Detect which cell encompasses the target text, then output its (X, Y) center coordinate. 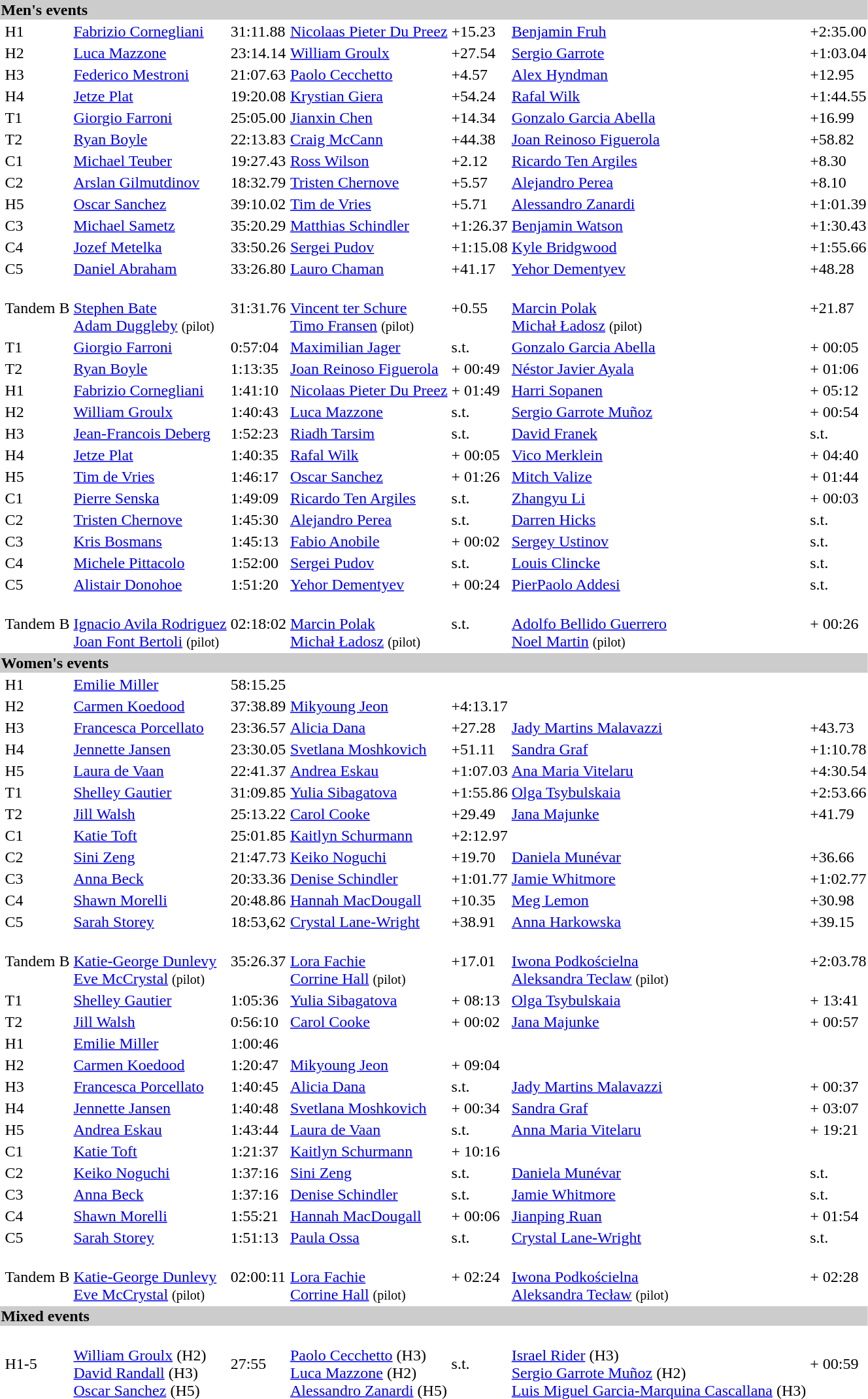
35:26.37 (258, 961)
Stephen BateAdam Duggleby (pilot) (150, 308)
19:20.08 (258, 96)
+41.79 (838, 814)
Louis Clincke (659, 563)
+1:01.39 (838, 204)
+43.73 (838, 728)
Benjamin Fruh (659, 31)
+ 13:41 (838, 1000)
+ 03:07 (838, 1108)
02:00:11 (258, 1277)
+1:07.03 (480, 771)
+1:15.08 (480, 247)
+38.91 (480, 922)
+17.01 (480, 961)
25:13.22 (258, 814)
+1:10.78 (838, 749)
Iwona PodkościelnaAleksandra Teclaw (pilot) (659, 961)
23:30.05 (258, 749)
1:49:09 (258, 498)
Ross Wilson (369, 161)
+1:55.66 (838, 247)
+27.28 (480, 728)
22:13.83 (258, 139)
0:56:10 (258, 1022)
+2:35.00 (838, 31)
1:40:35 (258, 455)
31:09.85 (258, 792)
23:36.57 (258, 728)
+2.12 (480, 161)
+1:02.77 (838, 879)
+16.99 (838, 118)
+58.82 (838, 139)
+12.95 (838, 75)
1:40:43 (258, 412)
Matthias Schindler (369, 226)
1:40:45 (258, 1087)
Adolfo Bellido GuerreroNoel Martin (pilot) (659, 624)
PierPaolo Addesi (659, 584)
+ 00:03 (838, 498)
1:55:21 (258, 1216)
Daniel Abraham (150, 269)
David Franek (659, 433)
1:00:46 (258, 1043)
18:32.79 (258, 182)
+ 01:54 (838, 1216)
1:40:48 (258, 1108)
+54.24 (480, 96)
Meg Lemon (659, 900)
+41.17 (480, 269)
+ 01:44 (838, 477)
+ 19:21 (838, 1130)
1:51:20 (258, 584)
+2:12.97 (480, 835)
Alex Hyndman (659, 75)
1:21:37 (258, 1151)
Vincent ter SchureTimo Fransen (pilot) (369, 308)
+ 05:12 (838, 390)
Ana Maria Vitelaru (659, 771)
+10.35 (480, 900)
+48.28 (838, 269)
+4.57 (480, 75)
1:52:00 (258, 563)
Michele Pittacolo (150, 563)
+ 04:40 (838, 455)
21:47.73 (258, 857)
+1:55.86 (480, 792)
Mixed events (434, 1316)
Jianping Ruan (659, 1216)
+30.98 (838, 900)
+ 09:04 (480, 1065)
+ 00:26 (838, 624)
02:18:02 (258, 624)
23:14.14 (258, 53)
+1:30.43 (838, 226)
22:41.37 (258, 771)
+1:26.37 (480, 226)
Michael Teuber (150, 161)
1:13:35 (258, 369)
1:46:17 (258, 477)
+ 01:49 (480, 390)
19:27.43 (258, 161)
Paula Ossa (369, 1238)
Sergio Garrote Muñoz (659, 412)
1:51:13 (258, 1238)
Néstor Javier Ayala (659, 369)
+ 00:49 (480, 369)
+51.11 (480, 749)
Riadh Tarsim (369, 433)
+4:30.54 (838, 771)
1:43:44 (258, 1130)
+1:03.04 (838, 53)
Sergey Ustinov (659, 541)
+ 00:57 (838, 1022)
Kyle Bridgwood (659, 247)
31:11.88 (258, 31)
Vico Merklein (659, 455)
1:41:10 (258, 390)
+ 02:28 (838, 1277)
1:20:47 (258, 1065)
+39.15 (838, 922)
+21.87 (838, 308)
Zhangyu Li (659, 498)
+15.23 (480, 31)
33:26.80 (258, 269)
0:57:04 (258, 347)
Anna Harkowska (659, 922)
+ 00:37 (838, 1087)
+8.10 (838, 182)
Iwona PodkościelnaAleksandra Tecław (pilot) (659, 1277)
+ 08:13 (480, 1000)
+14.34 (480, 118)
1:45:30 (258, 520)
Alistair Donohoe (150, 584)
Krystian Giera (369, 96)
1:52:23 (258, 433)
Fabio Anobile (369, 541)
+2:53.66 (838, 792)
Michael Sametz (150, 226)
+ 00:34 (480, 1108)
+4:13.17 (480, 706)
+ 01:06 (838, 369)
+36.66 (838, 857)
Mitch Valize (659, 477)
+ 00:54 (838, 412)
1:45:13 (258, 541)
+27.54 (480, 53)
Kris Bosmans (150, 541)
31:31.76 (258, 308)
+ 00:06 (480, 1216)
+44.38 (480, 139)
+ 00:24 (480, 584)
58:15.25 (258, 684)
Anna Maria Vitelaru (659, 1130)
21:07.63 (258, 75)
39:10.02 (258, 204)
1:05:36 (258, 1000)
20:48.86 (258, 900)
Ignacio Avila RodriguezJoan Font Bertoli (pilot) (150, 624)
Craig McCann (369, 139)
+ 10:16 (480, 1151)
Lauro Chaman (369, 269)
+5.71 (480, 204)
Harri Sopanen (659, 390)
Sergio Garrote (659, 53)
Jozef Metelka (150, 247)
25:01.85 (258, 835)
+8.30 (838, 161)
Pierre Senska (150, 498)
18:53,62 (258, 922)
+29.49 (480, 814)
20:33.36 (258, 879)
+ 02:24 (480, 1277)
Jean-Francois Deberg (150, 433)
33:50.26 (258, 247)
+1:01.77 (480, 879)
Benjamin Watson (659, 226)
Men's events (434, 10)
+2:03.78 (838, 961)
Arslan Gilmutdinov (150, 182)
+1:44.55 (838, 96)
25:05.00 (258, 118)
+ 01:26 (480, 477)
+5.57 (480, 182)
Alessandro Zanardi (659, 204)
Women's events (434, 663)
+19.70 (480, 857)
Jianxin Chen (369, 118)
35:20.29 (258, 226)
+0.55 (480, 308)
Paolo Cecchetto (369, 75)
37:38.89 (258, 706)
Maximilian Jager (369, 347)
Darren Hicks (659, 520)
Federico Mestroni (150, 75)
